For the text-containing cell, return its midpoint in [X, Y] coordinate format. 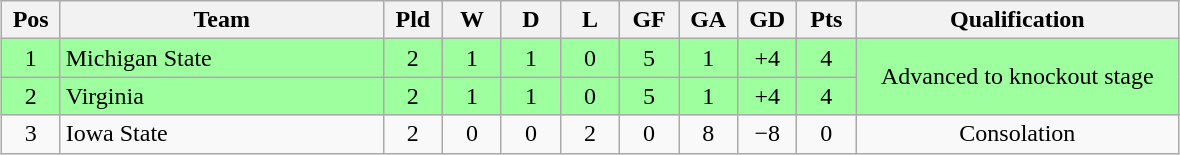
Consolation [1018, 134]
Michigan State [222, 58]
Iowa State [222, 134]
Qualification [1018, 20]
−8 [768, 134]
D [530, 20]
GA [708, 20]
L [590, 20]
Team [222, 20]
3 [30, 134]
Pld [412, 20]
8 [708, 134]
Pts [826, 20]
Advanced to knockout stage [1018, 77]
Pos [30, 20]
Virginia [222, 96]
W [472, 20]
GF [650, 20]
GD [768, 20]
